Extract the [X, Y] coordinate from the center of the cell holding the provided text.  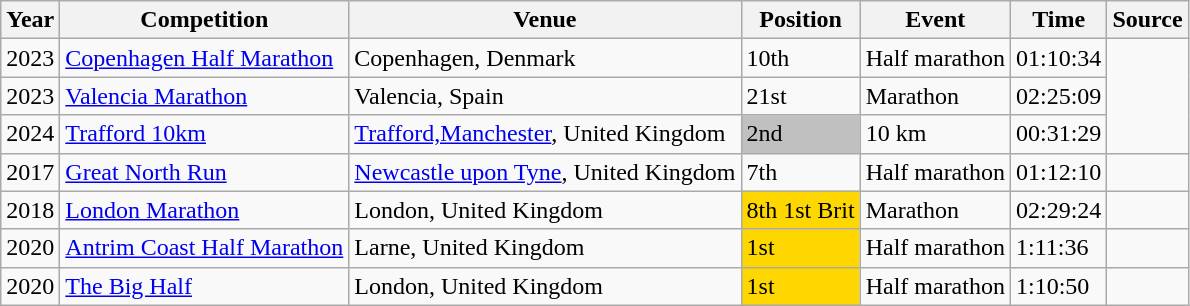
10 km [935, 134]
02:29:24 [1058, 210]
2nd [800, 134]
2018 [30, 210]
Great North Run [204, 172]
Antrim Coast Half Marathon [204, 248]
Venue [545, 20]
00:31:29 [1058, 134]
The Big Half [204, 286]
10th [800, 58]
Source [1148, 20]
2024 [30, 134]
01:10:34 [1058, 58]
Copenhagen Half Marathon [204, 58]
Newcastle upon Tyne, United Kingdom [545, 172]
01:12:10 [1058, 172]
8th 1st Brit [800, 210]
Copenhagen, Denmark [545, 58]
Position [800, 20]
Larne, United Kingdom [545, 248]
21st [800, 96]
London Marathon [204, 210]
Trafford,Manchester, United Kingdom [545, 134]
Event [935, 20]
02:25:09 [1058, 96]
2017 [30, 172]
Year [30, 20]
Competition [204, 20]
Valencia Marathon [204, 96]
1:11:36 [1058, 248]
7th [800, 172]
Trafford 10km [204, 134]
1:10:50 [1058, 286]
Time [1058, 20]
Valencia, Spain [545, 96]
